Extract the (x, y) coordinate from the center of the cell holding the provided text.  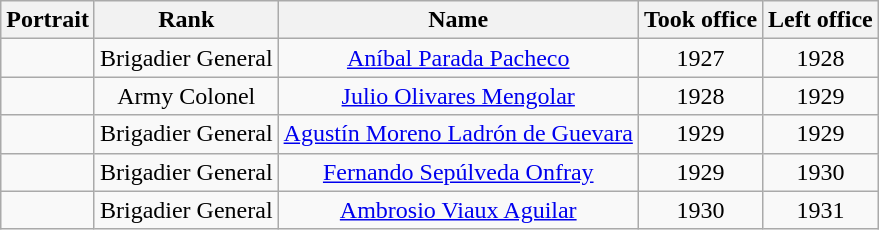
Took office (700, 20)
Fernando Sepúlveda Onfray (458, 172)
Julio Olivares Mengolar (458, 96)
1931 (821, 210)
Portrait (48, 20)
Ambrosio Viaux Aguilar (458, 210)
Army Colonel (186, 96)
1927 (700, 58)
Aníbal Parada Pacheco (458, 58)
Left office (821, 20)
Name (458, 20)
Rank (186, 20)
Agustín Moreno Ladrón de Guevara (458, 134)
